From the cell containing the given text, extract its center point as (X, Y) coordinate. 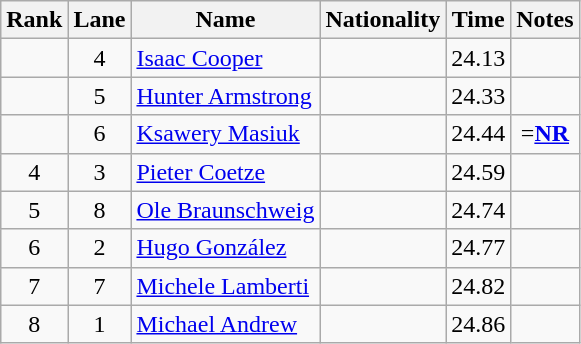
Hunter Armstrong (226, 96)
Notes (545, 20)
Hugo González (226, 248)
24.86 (478, 324)
Michael Andrew (226, 324)
Lane (100, 20)
2 (100, 248)
24.59 (478, 172)
24.13 (478, 58)
24.33 (478, 96)
Ole Braunschweig (226, 210)
Pieter Coetze (226, 172)
Isaac Cooper (226, 58)
1 (100, 324)
Rank (34, 20)
Michele Lamberti (226, 286)
24.44 (478, 134)
=NR (545, 134)
Ksawery Masiuk (226, 134)
24.77 (478, 248)
24.74 (478, 210)
3 (100, 172)
Time (478, 20)
Name (226, 20)
24.82 (478, 286)
Nationality (383, 20)
